Determine the [x, y] coordinate at the center of the cell enclosing the given text.  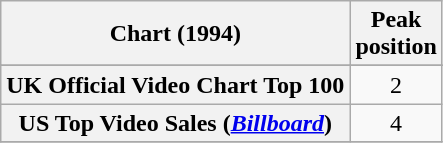
4 [396, 123]
US Top Video Sales (Billboard) [176, 123]
Chart (1994) [176, 34]
2 [396, 85]
UK Official Video Chart Top 100 [176, 85]
Peakposition [396, 34]
